Provide the (X, Y) coordinate of the cell's center where the given text is located.  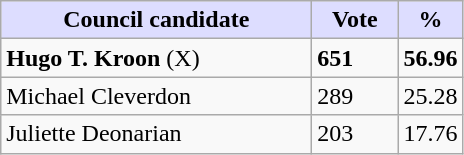
Council candidate (156, 20)
Hugo T. Kroon (X) (156, 58)
203 (355, 134)
% (430, 20)
289 (355, 96)
651 (355, 58)
25.28 (430, 96)
Vote (355, 20)
56.96 (430, 58)
Michael Cleverdon (156, 96)
Juliette Deonarian (156, 134)
17.76 (430, 134)
